Detect which cell encompasses the target text, then output its [x, y] center coordinate. 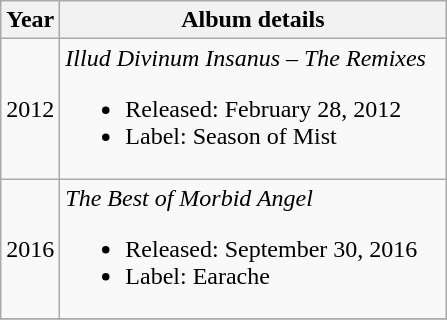
2016 [30, 249]
2012 [30, 109]
The Best of Morbid AngelReleased: September 30, 2016Label: Earache [253, 249]
Album details [253, 20]
Illud Divinum Insanus – The RemixesReleased: February 28, 2012Label: Season of Mist [253, 109]
Year [30, 20]
